Provide the (X, Y) coordinate of the cell's center where the given text is located.  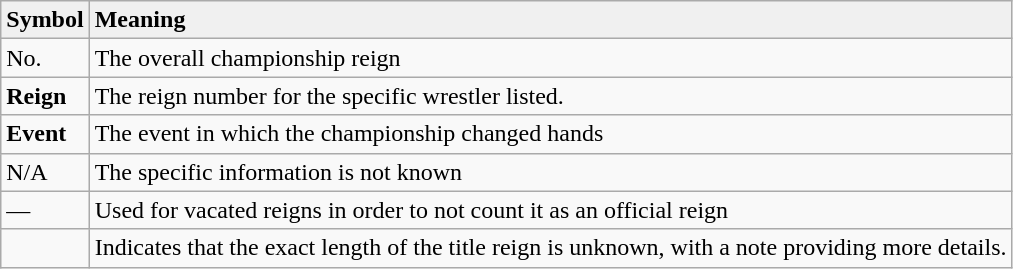
Reign (45, 96)
The event in which the championship changed hands (550, 134)
Meaning (550, 20)
Event (45, 134)
The specific information is not known (550, 172)
N/A (45, 172)
The overall championship reign (550, 58)
Indicates that the exact length of the title reign is unknown, with a note providing more details. (550, 248)
The reign number for the specific wrestler listed. (550, 96)
No. (45, 58)
— (45, 210)
Symbol (45, 20)
Used for vacated reigns in order to not count it as an official reign (550, 210)
